Return the (x, y) coordinate for the center point of the cell that contains the specified text.  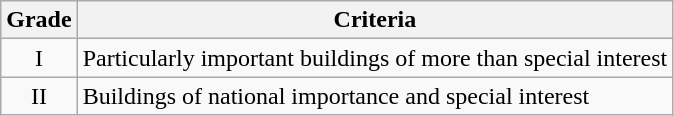
I (39, 58)
Particularly important buildings of more than special interest (375, 58)
Grade (39, 20)
Buildings of national importance and special interest (375, 96)
II (39, 96)
Criteria (375, 20)
